Provide the (X, Y) coordinate of the cell's center where the given text is located.  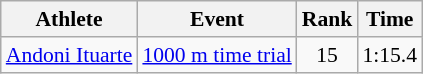
15 (328, 55)
Athlete (70, 19)
Time (390, 19)
Andoni Ituarte (70, 55)
Rank (328, 19)
Event (216, 19)
1000 m time trial (216, 55)
1:15.4 (390, 55)
